Provide the (X, Y) coordinate of the cell's center where the given text is located.  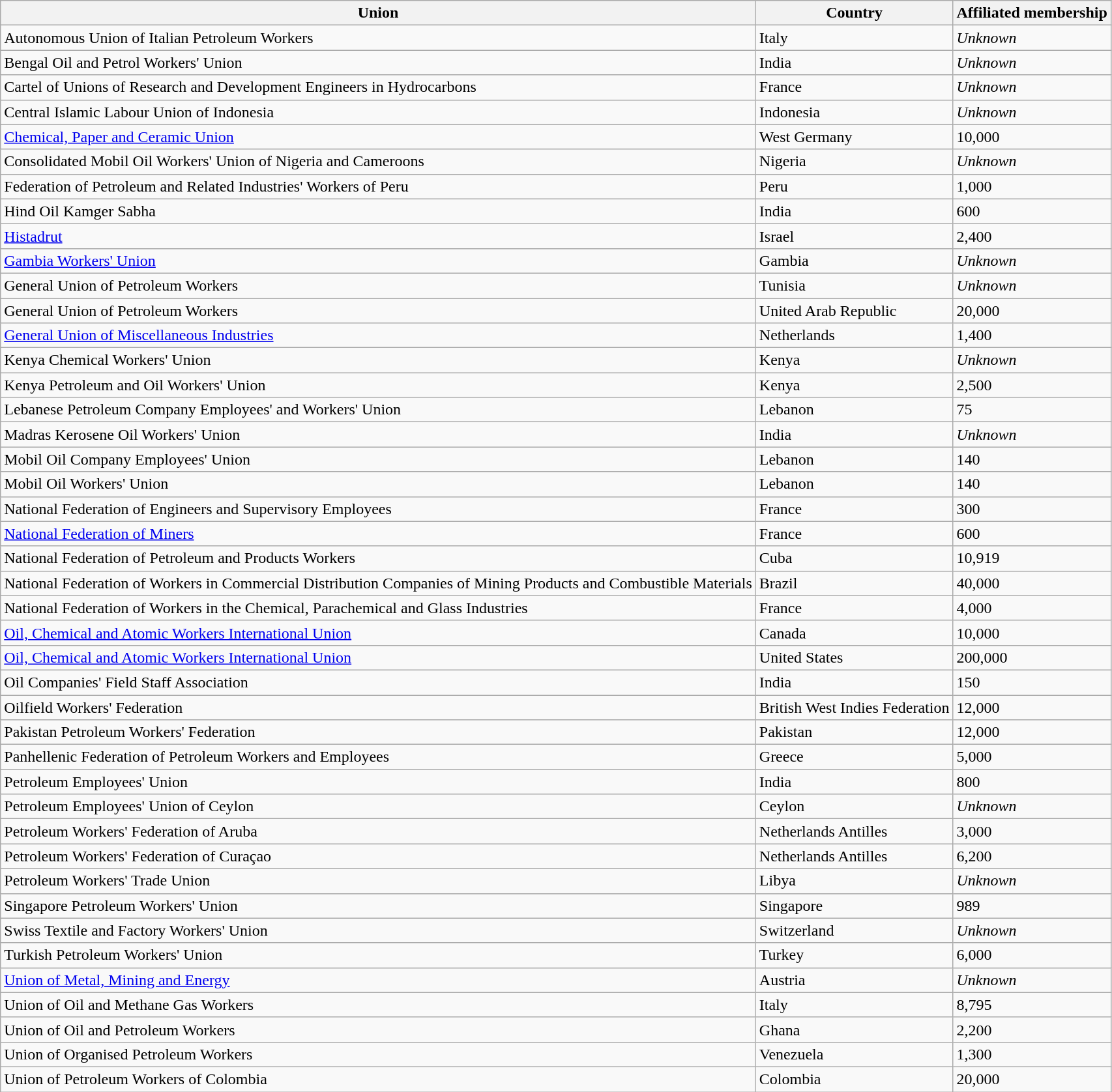
Union of Oil and Methane Gas Workers (378, 1005)
4,000 (1032, 608)
Petroleum Employees' Union (378, 782)
Central Islamic Labour Union of Indonesia (378, 112)
Gambia Workers' Union (378, 261)
Nigeria (854, 162)
800 (1032, 782)
40,000 (1032, 583)
Union of Metal, Mining and Energy (378, 980)
Turkish Petroleum Workers' Union (378, 955)
Peru (854, 186)
Canada (854, 633)
8,795 (1032, 1005)
Cartel of Unions of Research and Development Engineers in Hydrocarbons (378, 87)
Bengal Oil and Petrol Workers' Union (378, 63)
Cuba (854, 558)
Petroleum Employees' Union of Ceylon (378, 807)
General Union of Miscellaneous Industries (378, 336)
2,500 (1032, 385)
Union of Organised Petroleum Workers (378, 1054)
Oil Companies' Field Staff Association (378, 682)
6,000 (1032, 955)
Swiss Textile and Factory Workers' Union (378, 930)
Petroleum Workers' Federation of Curaçao (378, 856)
Madras Kerosene Oil Workers' Union (378, 435)
Hind Oil Kamger Sabha (378, 211)
Colombia (854, 1079)
989 (1032, 906)
Singapore Petroleum Workers' Union (378, 906)
75 (1032, 410)
2,200 (1032, 1029)
Autonomous Union of Italian Petroleum Workers (378, 38)
Oilfield Workers' Federation (378, 707)
300 (1032, 509)
Affiliated membership (1032, 13)
1,400 (1032, 336)
Chemical, Paper and Ceramic Union (378, 137)
Pakistan (854, 732)
10,919 (1032, 558)
Mobil Oil Workers' Union (378, 484)
National Federation of Workers in the Chemical, Parachemical and Glass Industries (378, 608)
Petroleum Workers' Trade Union (378, 881)
West Germany (854, 137)
200,000 (1032, 657)
Union of Oil and Petroleum Workers (378, 1029)
Union (378, 13)
5,000 (1032, 757)
Kenya Petroleum and Oil Workers' Union (378, 385)
National Federation of Miners (378, 534)
Ghana (854, 1029)
United Arab Republic (854, 311)
Lebanese Petroleum Company Employees' and Workers' Union (378, 410)
Federation of Petroleum and Related Industries' Workers of Peru (378, 186)
Gambia (854, 261)
Austria (854, 980)
Union of Petroleum Workers of Colombia (378, 1079)
Tunisia (854, 285)
Brazil (854, 583)
3,000 (1032, 831)
British West Indies Federation (854, 707)
Israel (854, 236)
Petroleum Workers' Federation of Aruba (378, 831)
Netherlands (854, 336)
2,400 (1032, 236)
Singapore (854, 906)
Panhellenic Federation of Petroleum Workers and Employees (378, 757)
Consolidated Mobil Oil Workers' Union of Nigeria and Cameroons (378, 162)
Pakistan Petroleum Workers' Federation (378, 732)
Venezuela (854, 1054)
1,300 (1032, 1054)
Switzerland (854, 930)
1,000 (1032, 186)
Mobil Oil Company Employees' Union (378, 459)
150 (1032, 682)
Turkey (854, 955)
Ceylon (854, 807)
6,200 (1032, 856)
National Federation of Petroleum and Products Workers (378, 558)
Indonesia (854, 112)
Histadrut (378, 236)
United States (854, 657)
Country (854, 13)
National Federation of Engineers and Supervisory Employees (378, 509)
Libya (854, 881)
National Federation of Workers in Commercial Distribution Companies of Mining Products and Combustible Materials (378, 583)
Kenya Chemical Workers' Union (378, 360)
Greece (854, 757)
